Detect which cell encompasses the target text, then output its (X, Y) center coordinate. 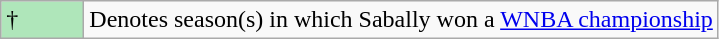
Denotes season(s) in which Sabally won a WNBA championship (402, 20)
† (42, 20)
